Determine the (X, Y) coordinate at the center of the cell enclosing the given text.  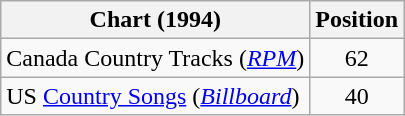
Position (357, 20)
62 (357, 58)
Canada Country Tracks (RPM) (156, 58)
Chart (1994) (156, 20)
40 (357, 96)
US Country Songs (Billboard) (156, 96)
